Return the (X, Y) coordinate for the center point of the cell that contains the specified text.  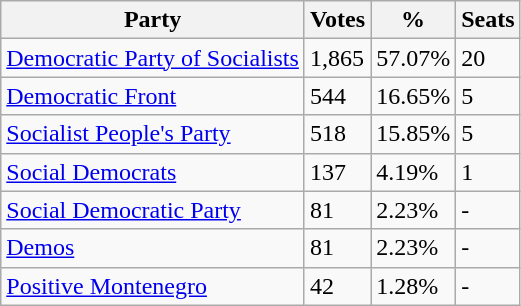
% (414, 20)
16.65% (414, 96)
1.28% (414, 286)
1 (488, 172)
137 (337, 172)
Social Democratic Party (153, 210)
42 (337, 286)
Democratic Party of Socialists (153, 58)
Seats (488, 20)
Demos (153, 248)
544 (337, 96)
20 (488, 58)
57.07% (414, 58)
Party (153, 20)
1,865 (337, 58)
518 (337, 134)
Democratic Front (153, 96)
15.85% (414, 134)
Positive Montenegro (153, 286)
Social Democrats (153, 172)
Votes (337, 20)
Socialist People's Party (153, 134)
4.19% (414, 172)
